Detect which cell encompasses the target text, then output its (x, y) center coordinate. 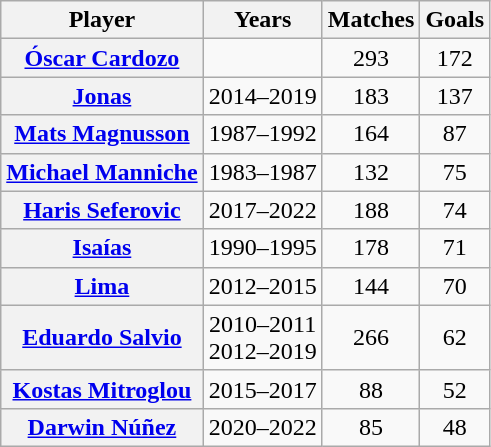
183 (371, 96)
2012–2015 (262, 286)
85 (371, 427)
266 (371, 338)
188 (371, 210)
Eduardo Salvio (102, 338)
71 (455, 248)
Michael Manniche (102, 172)
2017–2022 (262, 210)
Goals (455, 20)
48 (455, 427)
70 (455, 286)
2014–2019 (262, 96)
Matches (371, 20)
132 (371, 172)
Lima (102, 286)
Player (102, 20)
164 (371, 134)
Kostas Mitroglou (102, 389)
Isaías (102, 248)
2015–2017 (262, 389)
Years (262, 20)
74 (455, 210)
Jonas (102, 96)
293 (371, 58)
Darwin Núñez (102, 427)
1990–1995 (262, 248)
87 (455, 134)
75 (455, 172)
88 (371, 389)
2010–20112012–2019 (262, 338)
144 (371, 286)
Mats Magnusson (102, 134)
178 (371, 248)
2020–2022 (262, 427)
1987–1992 (262, 134)
1983–1987 (262, 172)
Óscar Cardozo (102, 58)
172 (455, 58)
137 (455, 96)
52 (455, 389)
Haris Seferovic (102, 210)
62 (455, 338)
